Return the (X, Y) coordinate for the center point of the cell that contains the specified text.  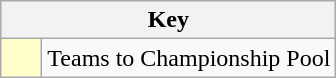
Teams to Championship Pool (189, 58)
Key (168, 20)
